Output the (X, Y) coordinate of the center of the cell containing the given text.  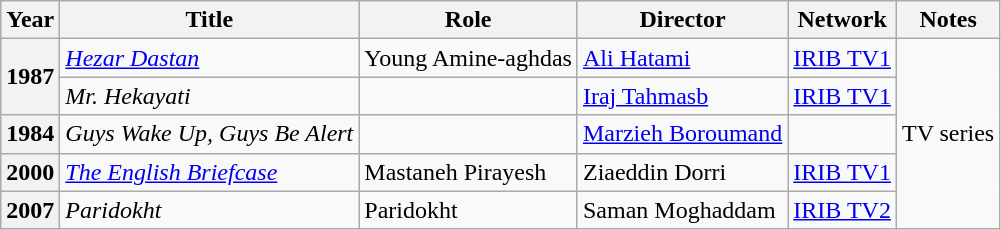
Ali Hatami (682, 58)
Director (682, 20)
The English Briefcase (210, 172)
2000 (30, 172)
TV series (948, 134)
1984 (30, 134)
Young Amine-aghdas (468, 58)
Mastaneh Pirayesh (468, 172)
Mr. Hekayati (210, 96)
Network (842, 20)
2007 (30, 210)
Role (468, 20)
Saman Moghaddam (682, 210)
Ziaeddin Dorri (682, 172)
Guys Wake Up, Guys Be Alert (210, 134)
IRIB TV2 (842, 210)
Year (30, 20)
Iraj Tahmasb (682, 96)
Notes (948, 20)
Hezar Dastan (210, 58)
1987 (30, 77)
Marzieh Boroumand (682, 134)
Title (210, 20)
